Provide the (X, Y) coordinate of the cell's center where the given text is located.  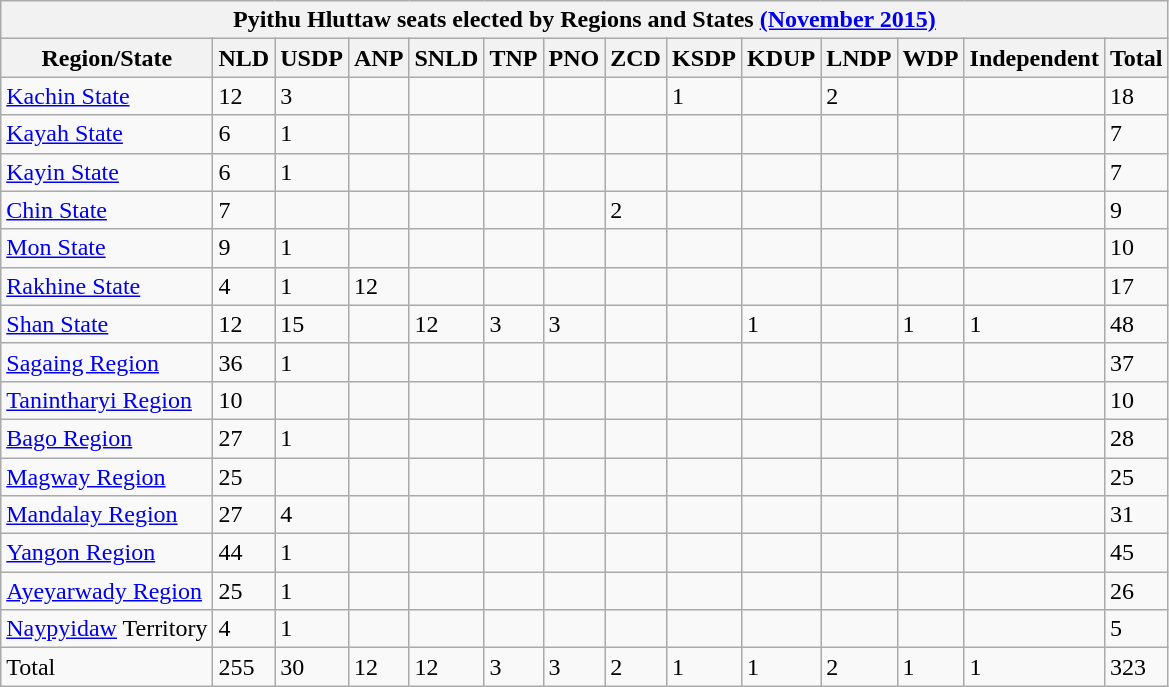
5 (1136, 629)
Ayeyarwady Region (107, 591)
Magway Region (107, 477)
Kachin State (107, 96)
Chin State (107, 210)
Naypyidaw Territory (107, 629)
255 (244, 667)
36 (244, 362)
Shan State (107, 324)
WDP (930, 58)
Kayin State (107, 172)
KSDP (704, 58)
26 (1136, 591)
31 (1136, 515)
Pyithu Hluttaw seats elected by Regions and States (November 2015) (584, 20)
ZCD (636, 58)
Kayah State (107, 134)
323 (1136, 667)
USDP (312, 58)
PNO (574, 58)
37 (1136, 362)
Independent (1034, 58)
LNDP (859, 58)
NLD (244, 58)
17 (1136, 286)
SNLD (446, 58)
Tanintharyi Region (107, 400)
15 (312, 324)
Mandalay Region (107, 515)
Sagaing Region (107, 362)
Region/State (107, 58)
48 (1136, 324)
30 (312, 667)
18 (1136, 96)
KDUP (782, 58)
Yangon Region (107, 553)
45 (1136, 553)
28 (1136, 438)
44 (244, 553)
ANP (378, 58)
Rakhine State (107, 286)
TNP (514, 58)
Bago Region (107, 438)
Mon State (107, 248)
